Determine the [x, y] coordinate at the center of the cell enclosing the given text.  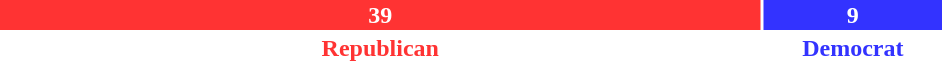
9 [853, 15]
39 [380, 15]
